Extract the (X, Y) coordinate from the center of the cell holding the provided text.  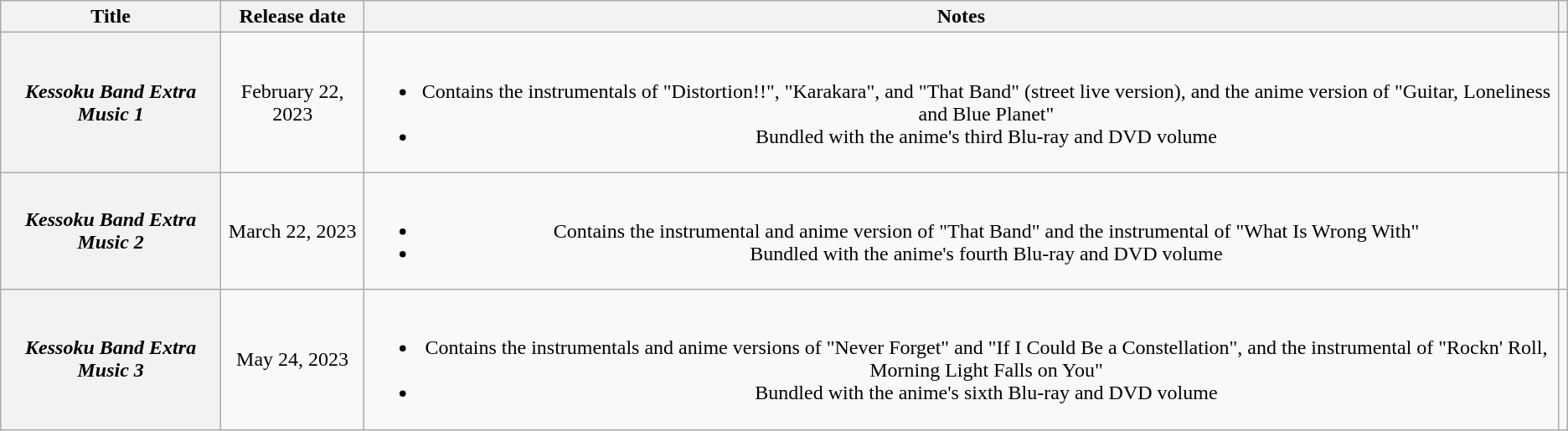
May 24, 2023 (291, 360)
March 22, 2023 (291, 231)
Kessoku Band Extra Music 1 (111, 102)
Kessoku Band Extra Music 3 (111, 360)
February 22, 2023 (291, 102)
Kessoku Band Extra Music 2 (111, 231)
Release date (291, 17)
Title (111, 17)
Notes (962, 17)
